Identify which cell holds the provided text, then report its [X, Y] central coordinate. 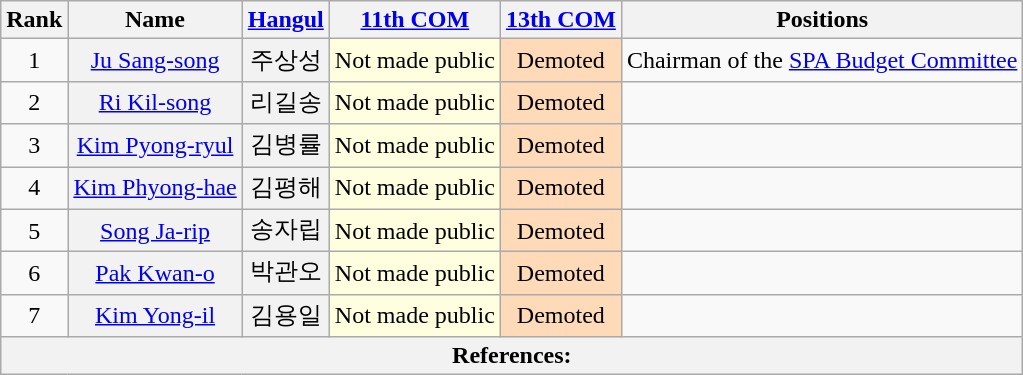
리길송 [286, 102]
Hangul [286, 20]
Ri Kil-song [155, 102]
7 [34, 316]
5 [34, 230]
Kim Phyong-hae [155, 188]
References: [512, 356]
김병률 [286, 146]
3 [34, 146]
Positions [822, 20]
박관오 [286, 274]
Pak Kwan-o [155, 274]
Name [155, 20]
2 [34, 102]
1 [34, 60]
Rank [34, 20]
Song Ja-rip [155, 230]
김용일 [286, 316]
Chairman of the SPA Budget Committee [822, 60]
Kim Yong-il [155, 316]
13th COM [560, 20]
11th COM [414, 20]
Ju Sang-song [155, 60]
6 [34, 274]
Kim Pyong-ryul [155, 146]
김평해 [286, 188]
주상성 [286, 60]
송자립 [286, 230]
4 [34, 188]
